Identify which cell holds the provided text, then report its (x, y) central coordinate. 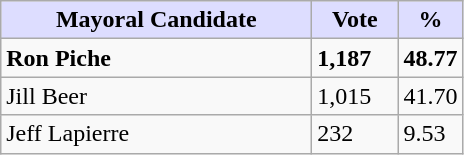
% (430, 20)
Jill Beer (156, 96)
Jeff Lapierre (156, 134)
Mayoral Candidate (156, 20)
Ron Piche (156, 58)
Vote (355, 20)
48.77 (430, 58)
232 (355, 134)
1,015 (355, 96)
41.70 (430, 96)
1,187 (355, 58)
9.53 (430, 134)
